Determine the (x, y) coordinate at the center of the cell enclosing the given text.  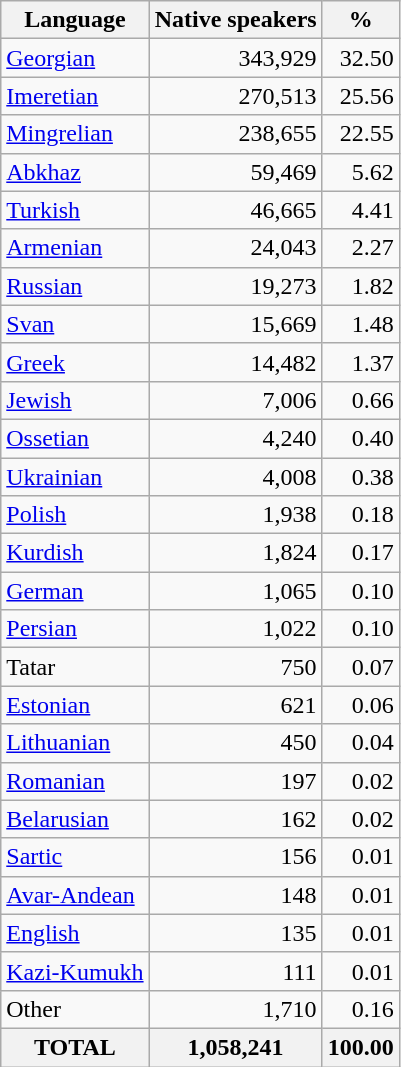
Mingrelian (75, 134)
22.55 (360, 134)
4,008 (236, 477)
0.04 (360, 743)
111 (236, 971)
0.17 (360, 553)
0.38 (360, 477)
15,669 (236, 324)
Kazi-Kumukh (75, 971)
156 (236, 857)
Ukrainian (75, 477)
Armenian (75, 248)
59,469 (236, 172)
4,240 (236, 438)
0.18 (360, 515)
Russian (75, 286)
Estonian (75, 705)
Sartic (75, 857)
Turkish (75, 210)
Language (75, 20)
1,022 (236, 629)
Svan (75, 324)
0.07 (360, 667)
1.48 (360, 324)
Other (75, 1009)
Romanian (75, 781)
Greek (75, 362)
5.62 (360, 172)
2.27 (360, 248)
162 (236, 819)
32.50 (360, 58)
4.41 (360, 210)
343,929 (236, 58)
Belarusian (75, 819)
14,482 (236, 362)
100.00 (360, 1047)
450 (236, 743)
Abkhaz (75, 172)
1,058,241 (236, 1047)
Polish (75, 515)
TOTAL (75, 1047)
Lithuanian (75, 743)
24,043 (236, 248)
Imeretian (75, 96)
Native speakers (236, 20)
Ossetian (75, 438)
0.06 (360, 705)
197 (236, 781)
Kurdish (75, 553)
Jewish (75, 400)
270,513 (236, 96)
1,824 (236, 553)
1.82 (360, 286)
1.37 (360, 362)
Tatar (75, 667)
7,006 (236, 400)
0.66 (360, 400)
46,665 (236, 210)
English (75, 933)
25.56 (360, 96)
135 (236, 933)
Persian (75, 629)
Georgian (75, 58)
1,710 (236, 1009)
0.16 (360, 1009)
19,273 (236, 286)
0.40 (360, 438)
1,938 (236, 515)
621 (236, 705)
Avar-Andean (75, 895)
% (360, 20)
750 (236, 667)
148 (236, 895)
238,655 (236, 134)
1,065 (236, 591)
German (75, 591)
